Determine the [x, y] coordinate at the center of the cell enclosing the given text.  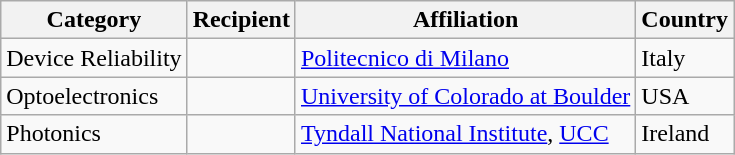
USA [685, 96]
Affiliation [465, 20]
Italy [685, 58]
Country [685, 20]
Category [94, 20]
Device Reliability [94, 58]
Recipient [241, 20]
Ireland [685, 134]
Optoelectronics [94, 96]
Politecnico di Milano [465, 58]
University of Colorado at Boulder [465, 96]
Photonics [94, 134]
Tyndall National Institute, UCC [465, 134]
